Return (X, Y) of the center of cell containing provided text 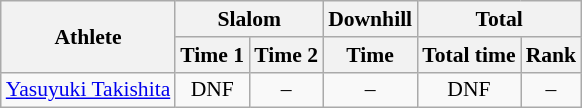
Downhill (370, 19)
Athlete (88, 36)
Total (499, 19)
Yasuyuki Takishita (88, 90)
Total time (468, 55)
Rank (552, 55)
Slalom (249, 19)
Time (370, 55)
Time 1 (212, 55)
Time 2 (286, 55)
